Find where the given text appears and provide that cell's center as [X, Y] coordinate. 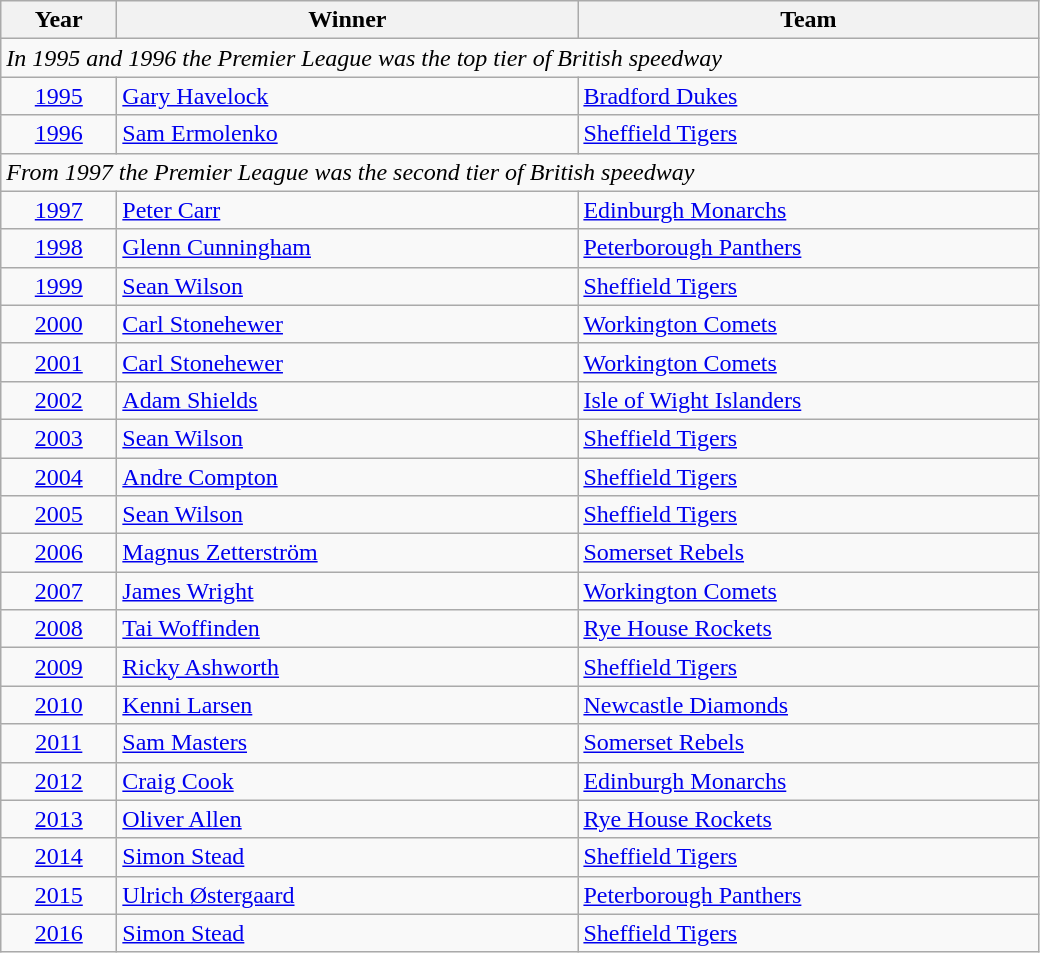
Sam Masters [348, 743]
Year [59, 20]
2005 [59, 515]
Sam Ermolenko [348, 134]
Oliver Allen [348, 819]
2015 [59, 895]
2002 [59, 400]
Ulrich Østergaard [348, 895]
2009 [59, 667]
In 1995 and 1996 the Premier League was the top tier of British speedway [520, 58]
Gary Havelock [348, 96]
2010 [59, 705]
1997 [59, 210]
From 1997 the Premier League was the second tier of British speedway [520, 172]
2000 [59, 324]
2006 [59, 553]
Magnus Zetterström [348, 553]
1998 [59, 248]
2008 [59, 629]
2013 [59, 819]
Winner [348, 20]
2012 [59, 781]
James Wright [348, 591]
1995 [59, 96]
Kenni Larsen [348, 705]
Bradford Dukes [808, 96]
2004 [59, 477]
Isle of Wight Islanders [808, 400]
Glenn Cunningham [348, 248]
Andre Compton [348, 477]
2003 [59, 438]
Peter Carr [348, 210]
Ricky Ashworth [348, 667]
2001 [59, 362]
2011 [59, 743]
Tai Woffinden [348, 629]
2014 [59, 857]
Team [808, 20]
1996 [59, 134]
Craig Cook [348, 781]
2016 [59, 933]
1999 [59, 286]
Newcastle Diamonds [808, 705]
2007 [59, 591]
Adam Shields [348, 400]
